Capture the cell that displays the provided text and extract its (X, Y) central coordinate. 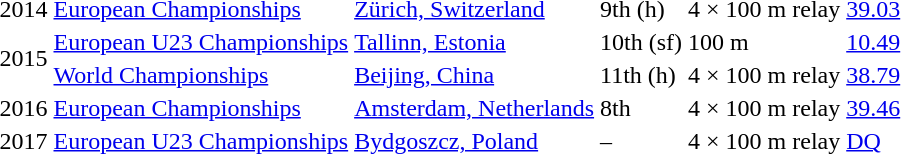
10th (sf) (642, 42)
European Championships (201, 108)
Amsterdam, Netherlands (474, 108)
100 m (764, 42)
Beijing, China (474, 75)
11th (h) (642, 75)
Tallinn, Estonia (474, 42)
8th (642, 108)
World Championships (201, 75)
European U23 Championships (201, 42)
